Search for the cell housing the specified text and yield its [X, Y] center coordinate. 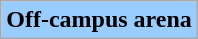
Off-campus arena [100, 20]
